Locate the cell with the specified text and output its (x, y) center coordinate. 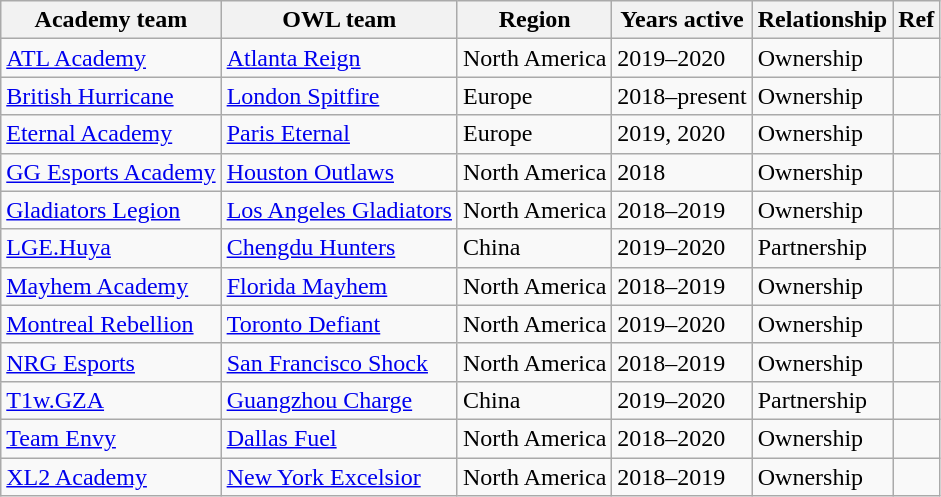
2018–present (682, 96)
XL2 Academy (111, 477)
San Francisco Shock (339, 362)
Guangzhou Charge (339, 400)
Dallas Fuel (339, 438)
Relationship (822, 20)
2018–2020 (682, 438)
New York Excelsior (339, 477)
Florida Mayhem (339, 286)
T1w.GZA (111, 400)
OWL team (339, 20)
Ref (916, 20)
Los Angeles Gladiators (339, 210)
Atlanta Reign (339, 58)
London Spitfire (339, 96)
NRG Esports (111, 362)
Montreal Rebellion (111, 324)
LGE.Huya (111, 248)
Academy team (111, 20)
Chengdu Hunters (339, 248)
Years active (682, 20)
Houston Outlaws (339, 172)
British Hurricane (111, 96)
GG Esports Academy (111, 172)
Team Envy (111, 438)
Toronto Defiant (339, 324)
Mayhem Academy (111, 286)
Eternal Academy (111, 134)
2018 (682, 172)
Gladiators Legion (111, 210)
Paris Eternal (339, 134)
2019, 2020 (682, 134)
Region (534, 20)
ATL Academy (111, 58)
